Identify which cell holds the provided text, then report its (x, y) central coordinate. 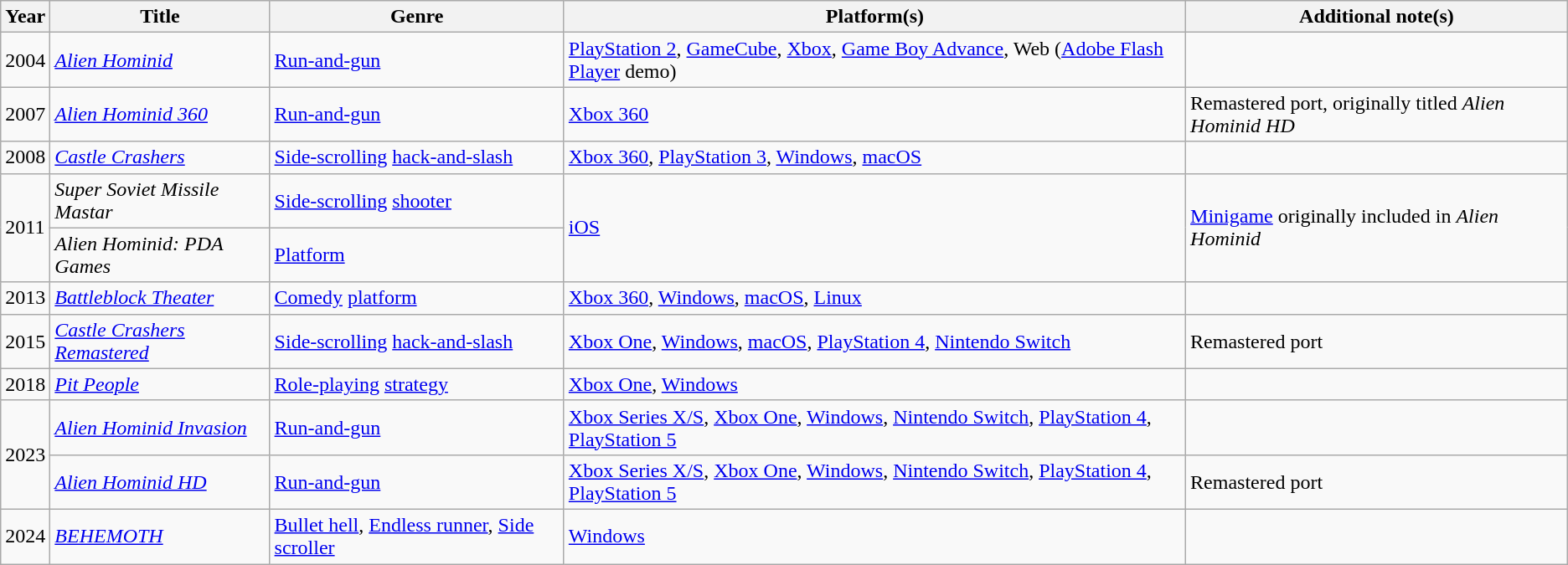
Bullet hell, Endless runner, Side scroller (417, 536)
Alien Hominid Invasion (160, 427)
2011 (25, 228)
2015 (25, 342)
Battleblock Theater (160, 298)
Minigame originally included in Alien Hominid (1377, 228)
Genre (417, 17)
Castle Crashers Remastered (160, 342)
Alien Hominid (160, 60)
2024 (25, 536)
2023 (25, 455)
Title (160, 17)
PlayStation 2, GameCube, Xbox, Game Boy Advance, Web (Adobe Flash Player demo) (874, 60)
Role-playing strategy (417, 384)
Platform (417, 254)
BEHEMOTH (160, 536)
iOS (874, 228)
Remastered port, originally titled Alien Hominid HD (1377, 114)
Year (25, 17)
2007 (25, 114)
Alien Hominid 360 (160, 114)
Xbox 360 (874, 114)
2013 (25, 298)
Super Soviet Missile Mastar (160, 201)
Platform(s) (874, 17)
2008 (25, 157)
Xbox One, Windows, macOS, PlayStation 4, Nintendo Switch (874, 342)
Xbox 360, PlayStation 3, Windows, macOS (874, 157)
Windows (874, 536)
Side-scrolling shooter (417, 201)
2004 (25, 60)
Castle Crashers (160, 157)
Xbox One, Windows (874, 384)
Alien Hominid: PDA Games (160, 254)
2018 (25, 384)
Alien Hominid HD (160, 482)
Additional note(s) (1377, 17)
Xbox 360, Windows, macOS, Linux (874, 298)
Comedy platform (417, 298)
Pit People (160, 384)
